From the cell containing the given text, extract its center point as [x, y] coordinate. 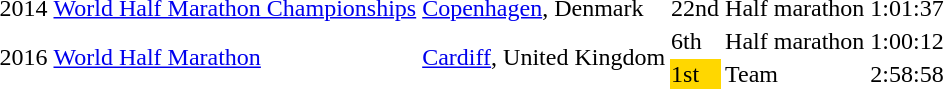
1st [696, 74]
Cardiff, United Kingdom [544, 58]
World Half Marathon [235, 58]
6th [696, 41]
Half marathon [795, 41]
Team [795, 74]
